Provide the [X, Y] coordinate of the cell's center where the given text is located.  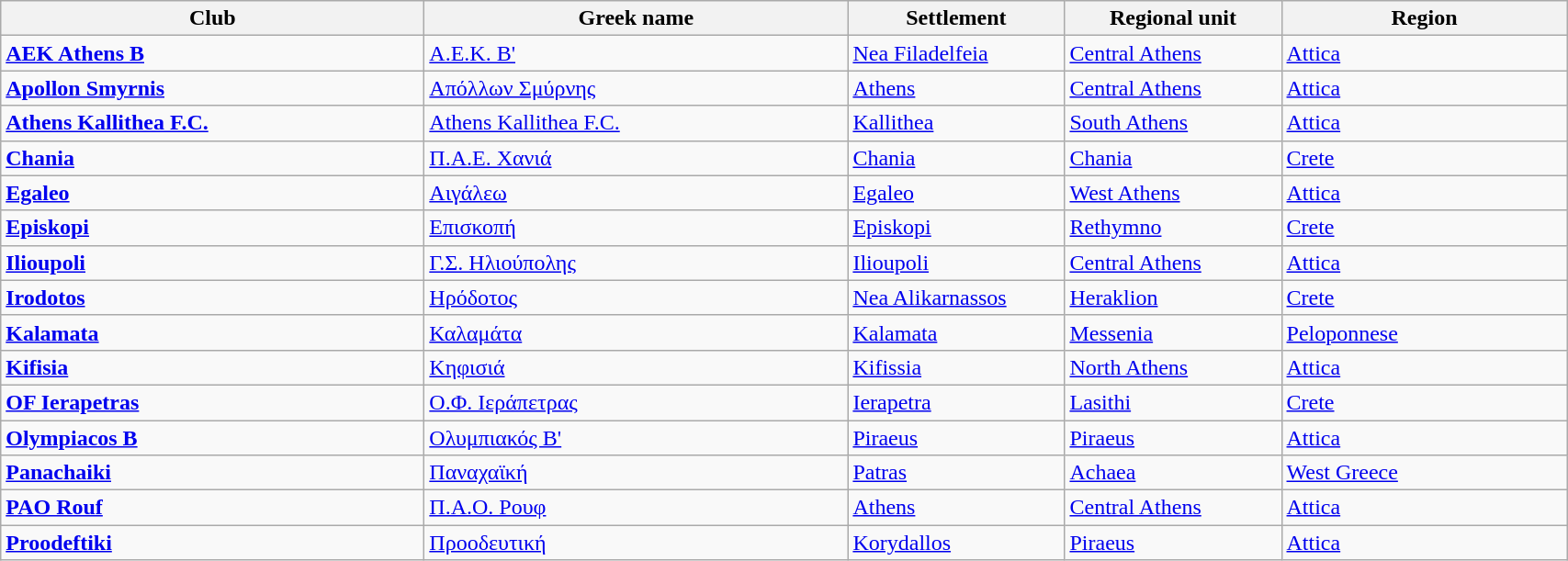
Club [213, 18]
Olympiacos B [213, 438]
Επισκοπή [636, 228]
West Greece [1424, 473]
South Athens [1173, 123]
Greek name [636, 18]
Παναχαϊκή [636, 473]
Kifisia [213, 367]
Kifissia [956, 367]
Καλαμάτα [636, 332]
Panachaiki [213, 473]
Ηρόδοτος [636, 297]
Προοδευτική [636, 543]
Irodotos [213, 297]
Messenia [1173, 332]
Ο.Φ. Ιεράπετρας [636, 402]
Kallithea [956, 123]
Proodeftiki [213, 543]
Α.Ε.Κ. Β' [636, 53]
Αιγάλεω [636, 193]
Rethymno [1173, 228]
Heraklion [1173, 297]
Settlement [956, 18]
Ολυμπιακός Β' [636, 438]
PAO Rouf [213, 508]
AEK Athens B [213, 53]
Korydallos [956, 543]
Ierapetra [956, 402]
Γ.Σ. Ηλιούπολης [636, 263]
Region [1424, 18]
Π.Α.Ε. Χανιά [636, 158]
Απόλλων Σμύρνης [636, 88]
Nea Filadelfeia [956, 53]
Regional unit [1173, 18]
OF Ierapetras [213, 402]
Lasithi [1173, 402]
North Athens [1173, 367]
Apollon Smyrnis [213, 88]
Patras [956, 473]
Peloponnese [1424, 332]
West Athens [1173, 193]
Κηφισιά [636, 367]
Achaea [1173, 473]
Π.Α.Ο. Ρουφ [636, 508]
Nea Alikarnassos [956, 297]
